Return [x, y] of the center of cell containing provided text 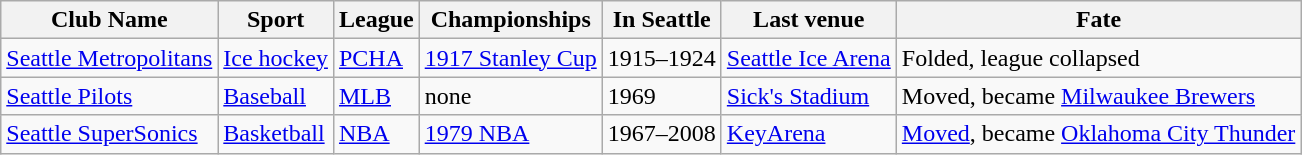
Seattle Metropolitans [110, 58]
Basketball [276, 134]
Championships [510, 20]
Seattle SuperSonics [110, 134]
Seattle Ice Arena [808, 58]
NBA [376, 134]
MLB [376, 96]
1979 NBA [510, 134]
Folded, league collapsed [1098, 58]
Ice hockey [276, 58]
League [376, 20]
Seattle Pilots [110, 96]
Fate [1098, 20]
1917 Stanley Cup [510, 58]
1915–1924 [662, 58]
Baseball [276, 96]
none [510, 96]
KeyArena [808, 134]
1967–2008 [662, 134]
Sick's Stadium [808, 96]
Club Name [110, 20]
In Seattle [662, 20]
Sport [276, 20]
PCHA [376, 58]
Moved, became Oklahoma City Thunder [1098, 134]
Last venue [808, 20]
Moved, became Milwaukee Brewers [1098, 96]
1969 [662, 96]
